Output the [X, Y] coordinate of the center of the cell containing the given text.  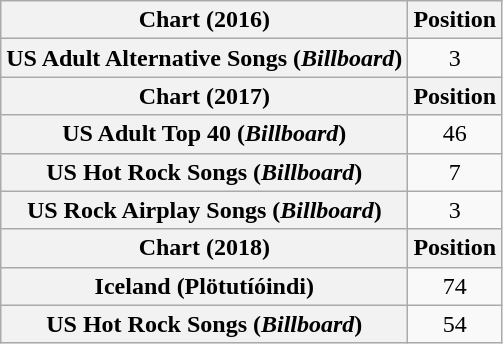
US Adult Top 40 (Billboard) [204, 134]
7 [455, 172]
US Rock Airplay Songs (Billboard) [204, 210]
74 [455, 286]
US Adult Alternative Songs (Billboard) [204, 58]
46 [455, 134]
Iceland (Plötutíóindi) [204, 286]
Chart (2017) [204, 96]
Chart (2018) [204, 248]
54 [455, 324]
Chart (2016) [204, 20]
